Identify which cell holds the provided text, then report its (X, Y) central coordinate. 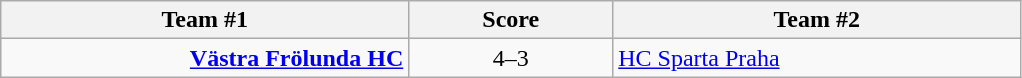
Team #1 (205, 20)
Score (511, 20)
HC Sparta Praha (817, 58)
Västra Frölunda HC (205, 58)
4–3 (511, 58)
Team #2 (817, 20)
